From the cell containing the given text, extract its center point as (X, Y) coordinate. 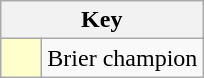
Brier champion (122, 58)
Key (102, 20)
